Search for the cell housing the specified text and yield its (X, Y) center coordinate. 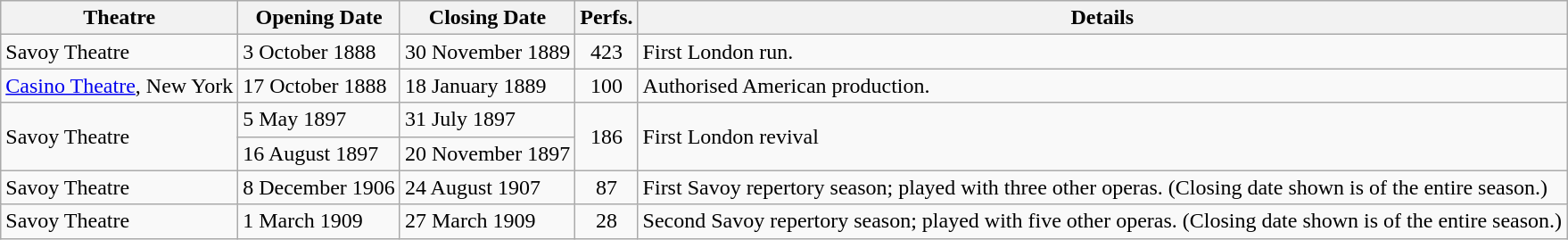
Second Savoy repertory season; played with five other operas. (Closing date shown is of the entire season.) (1102, 221)
Casino Theatre, New York (120, 86)
5 May 1897 (319, 120)
8 December 1906 (319, 187)
87 (607, 187)
17 October 1888 (319, 86)
24 August 1907 (487, 187)
186 (607, 137)
Details (1102, 18)
423 (607, 52)
100 (607, 86)
31 July 1897 (487, 120)
Opening Date (319, 18)
Closing Date (487, 18)
3 October 1888 (319, 52)
27 March 1909 (487, 221)
Theatre (120, 18)
First London revival (1102, 137)
First London run. (1102, 52)
18 January 1889 (487, 86)
20 November 1897 (487, 153)
Authorised American production. (1102, 86)
1 March 1909 (319, 221)
Perfs. (607, 18)
28 (607, 221)
30 November 1889 (487, 52)
16 August 1897 (319, 153)
First Savoy repertory season; played with three other operas. (Closing date shown is of the entire season.) (1102, 187)
